Determine the (x, y) coordinate at the center of the cell enclosing the given text.  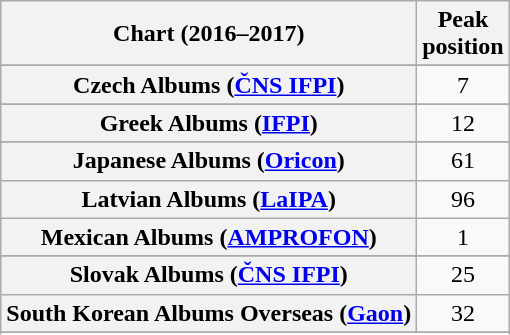
96 (463, 199)
32 (463, 313)
12 (463, 123)
61 (463, 161)
Slovak Albums (ČNS IFPI) (209, 275)
7 (463, 85)
South Korean Albums Overseas (Gaon) (209, 313)
Czech Albums (ČNS IFPI) (209, 85)
Latvian Albums (LaIPA) (209, 199)
25 (463, 275)
Peak position (463, 34)
Japanese Albums (Oricon) (209, 161)
Chart (2016–2017) (209, 34)
Mexican Albums (AMPROFON) (209, 237)
1 (463, 237)
Greek Albums (IFPI) (209, 123)
